Detect which cell encompasses the target text, then output its (X, Y) center coordinate. 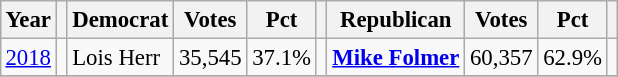
Mike Folmer (396, 57)
60,357 (502, 57)
Republican (396, 20)
Democrat (120, 20)
62.9% (572, 57)
37.1% (282, 57)
35,545 (210, 57)
Lois Herr (120, 57)
2018 (28, 57)
Year (28, 20)
